Detect which cell encompasses the target text, then output its [x, y] center coordinate. 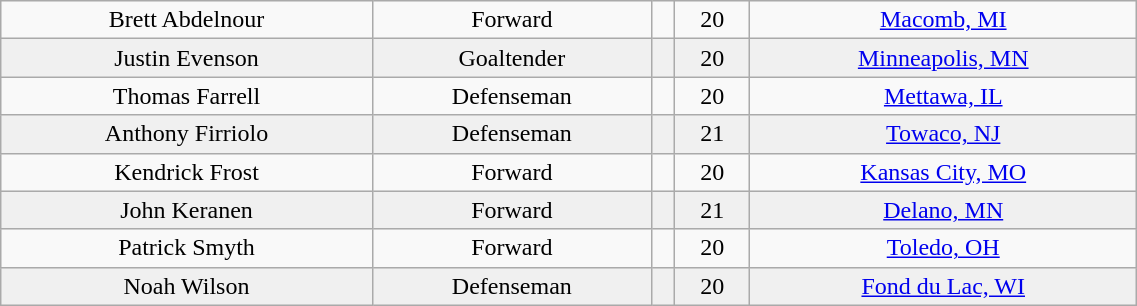
Goaltender [512, 58]
Towaco, NJ [944, 134]
Fond du Lac, WI [944, 286]
Noah Wilson [187, 286]
Patrick Smyth [187, 248]
Kansas City, MO [944, 172]
Anthony Firriolo [187, 134]
John Keranen [187, 210]
Mettawa, IL [944, 96]
Thomas Farrell [187, 96]
Justin Evenson [187, 58]
Toledo, OH [944, 248]
Brett Abdelnour [187, 20]
Delano, MN [944, 210]
Macomb, MI [944, 20]
Kendrick Frost [187, 172]
Minneapolis, MN [944, 58]
